Return [x, y] of the center of cell containing provided text 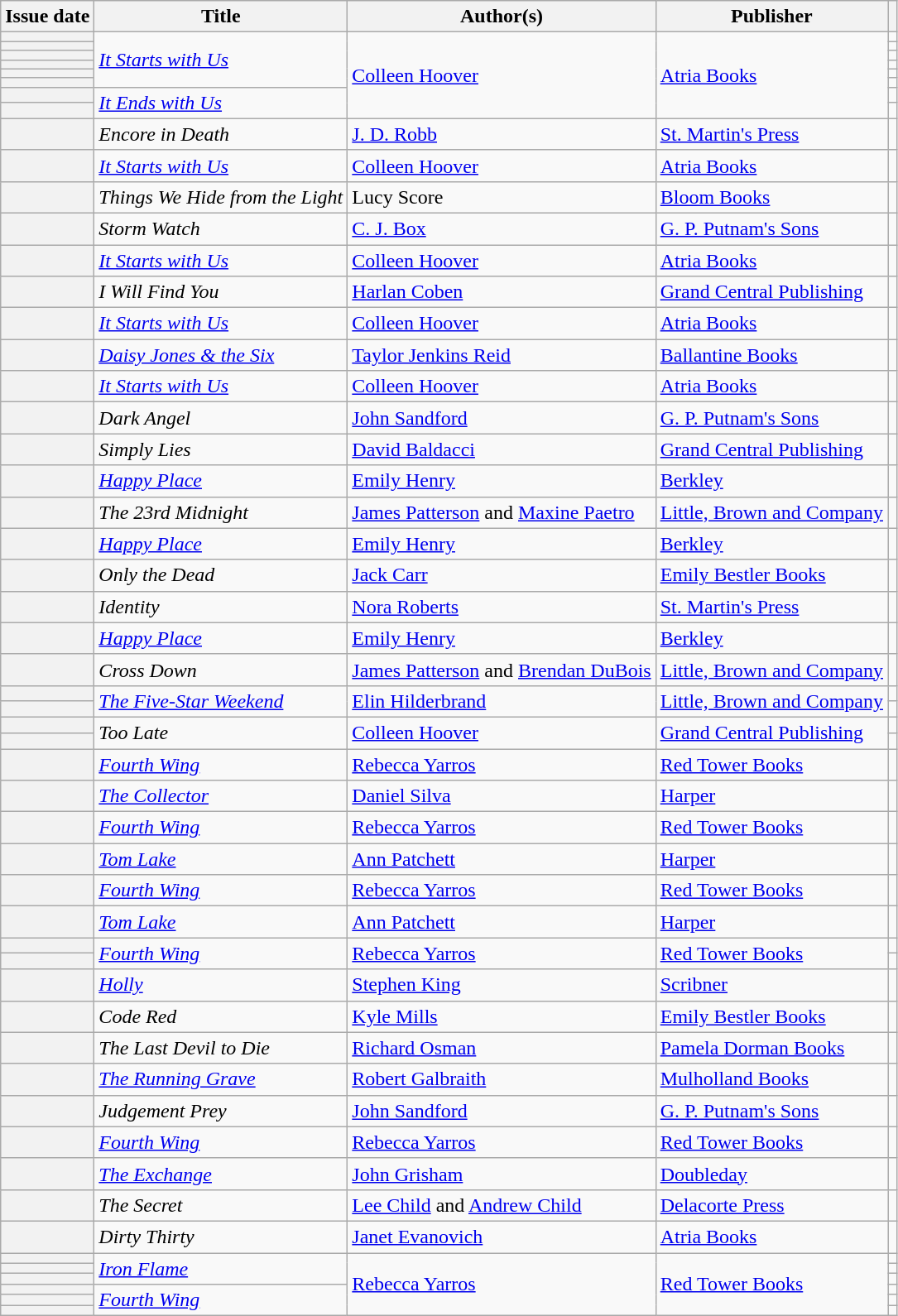
The Last Devil to Die [221, 1048]
Judgement Prey [221, 1111]
It Ends with Us [221, 103]
J. D. Robb [502, 134]
Cross Down [221, 670]
Identity [221, 607]
Delacorte Press [771, 1205]
John Grisham [502, 1174]
Daniel Silva [502, 796]
C. J. Box [502, 228]
Issue date [48, 17]
The Secret [221, 1205]
The 23rd Midnight [221, 512]
Too Late [221, 732]
Pamela Dorman Books [771, 1048]
Taylor Jenkins Reid [502, 355]
Things We Hide from the Light [221, 197]
Code Red [221, 1016]
Stephen King [502, 985]
James Patterson and Brendan DuBois [502, 670]
Only the Dead [221, 575]
The Exchange [221, 1174]
The Five-Star Weekend [221, 701]
Mulholland Books [771, 1079]
Author(s) [502, 17]
Nora Roberts [502, 607]
Bloom Books [771, 197]
James Patterson and Maxine Paetro [502, 512]
Richard Osman [502, 1048]
Publisher [771, 17]
Lee Child and Andrew Child [502, 1205]
Scribner [771, 985]
Encore in Death [221, 134]
Janet Evanovich [502, 1237]
Iron Flame [221, 1269]
Dirty Thirty [221, 1237]
Kyle Mills [502, 1016]
Doubleday [771, 1174]
Ballantine Books [771, 355]
Dark Angel [221, 418]
The Collector [221, 796]
Lucy Score [502, 197]
Title [221, 17]
I Will Find You [221, 292]
Jack Carr [502, 575]
Simply Lies [221, 449]
Harlan Coben [502, 292]
Storm Watch [221, 228]
The Running Grave [221, 1079]
Holly [221, 985]
David Baldacci [502, 449]
Robert Galbraith [502, 1079]
Daisy Jones & the Six [221, 355]
Elin Hilderbrand [502, 701]
